Output the [x, y] coordinate of the center of the cell containing the given text.  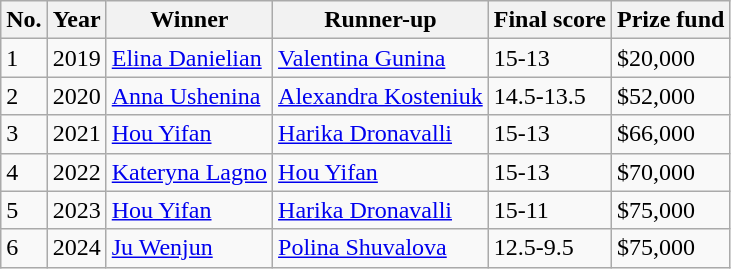
2023 [76, 210]
$66,000 [671, 134]
Final score [550, 20]
3 [24, 134]
Kateryna Lagno [189, 172]
$70,000 [671, 172]
2024 [76, 248]
2 [24, 96]
2022 [76, 172]
14.5-13.5 [550, 96]
1 [24, 58]
2019 [76, 58]
Elina Danielian [189, 58]
5 [24, 210]
2020 [76, 96]
Runner-up [381, 20]
12.5-9.5 [550, 248]
Prize fund [671, 20]
Winner [189, 20]
6 [24, 248]
Valentina Gunina [381, 58]
Alexandra Kosteniuk [381, 96]
No. [24, 20]
Polina Shuvalova [381, 248]
Anna Ushenina [189, 96]
Year [76, 20]
2021 [76, 134]
15-11 [550, 210]
4 [24, 172]
$52,000 [671, 96]
Ju Wenjun [189, 248]
$20,000 [671, 58]
